Determine the (X, Y) coordinate at the center of the cell enclosing the given text.  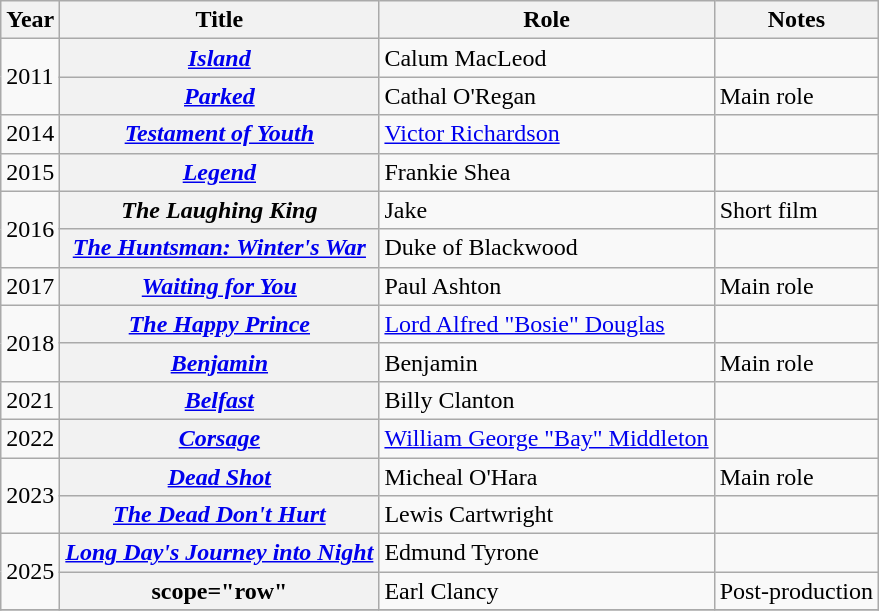
2015 (30, 172)
Jake (546, 210)
The Dead Don't Hurt (220, 515)
Notes (796, 20)
2011 (30, 77)
2016 (30, 229)
Title (220, 20)
Short film (796, 210)
2021 (30, 400)
2025 (30, 572)
Belfast (220, 400)
Year (30, 20)
Dead Shot (220, 477)
Corsage (220, 438)
William George "Bay" Middleton (546, 438)
Lord Alfred "Bosie" Douglas (546, 324)
2017 (30, 286)
Micheal O'Hara (546, 477)
2022 (30, 438)
2023 (30, 496)
Frankie Shea (546, 172)
Billy Clanton (546, 400)
Duke of Blackwood (546, 248)
scope="row" (220, 591)
The Huntsman: Winter's War (220, 248)
2018 (30, 343)
Post-production (796, 591)
Paul Ashton (546, 286)
Role (546, 20)
Legend (220, 172)
The Happy Prince (220, 324)
Edmund Tyrone (546, 553)
Lewis Cartwright (546, 515)
Earl Clancy (546, 591)
Testament of Youth (220, 134)
Long Day's Journey into Night (220, 553)
Island (220, 58)
Calum MacLeod (546, 58)
Parked (220, 96)
Cathal O'Regan (546, 96)
2014 (30, 134)
The Laughing King (220, 210)
Victor Richardson (546, 134)
Waiting for You (220, 286)
